Pinpoint the cell where the given text exists, returning its (x, y) midpoint coordinate. 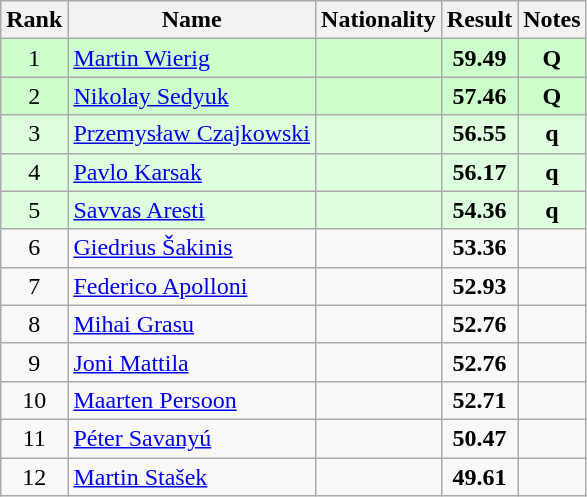
2 (34, 96)
Martin Stašek (192, 477)
12 (34, 477)
52.93 (479, 286)
49.61 (479, 477)
Mihai Grasu (192, 324)
59.49 (479, 58)
5 (34, 210)
10 (34, 400)
Pavlo Karsak (192, 172)
7 (34, 286)
Giedrius Šakinis (192, 248)
Przemysław Czajkowski (192, 134)
56.55 (479, 134)
Nikolay Sedyuk (192, 96)
52.71 (479, 400)
11 (34, 438)
54.36 (479, 210)
6 (34, 248)
56.17 (479, 172)
50.47 (479, 438)
9 (34, 362)
Federico Apolloni (192, 286)
Savvas Aresti (192, 210)
53.36 (479, 248)
Nationality (379, 20)
Martin Wierig (192, 58)
Maarten Persoon (192, 400)
3 (34, 134)
4 (34, 172)
Notes (552, 20)
57.46 (479, 96)
Rank (34, 20)
Joni Mattila (192, 362)
Result (479, 20)
Name (192, 20)
Péter Savanyú (192, 438)
8 (34, 324)
1 (34, 58)
